From the cell containing the given text, extract its center point as (X, Y) coordinate. 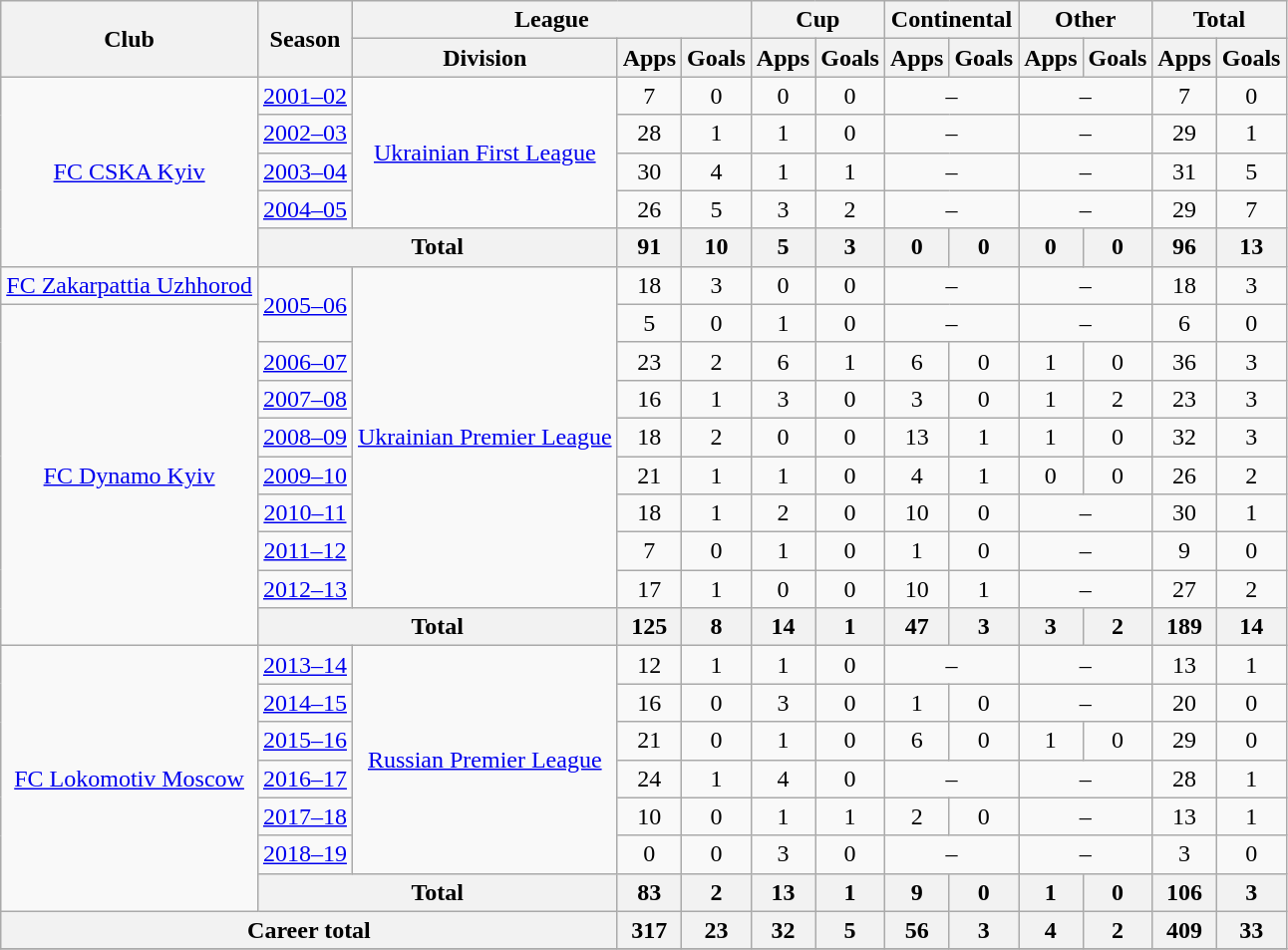
Ukrainian Premier League (484, 437)
Continental (951, 20)
FC Lokomotiv Moscow (130, 779)
FC Zakarpattia Uzhhorod (130, 285)
2001–02 (305, 96)
27 (1184, 589)
2002–03 (305, 134)
Cup (817, 20)
FC CSKA Kyiv (130, 171)
2016–17 (305, 779)
20 (1184, 703)
2009–10 (305, 475)
Club (130, 39)
8 (717, 627)
96 (1184, 247)
33 (1251, 930)
2018–19 (305, 854)
2015–16 (305, 741)
317 (649, 930)
409 (1184, 930)
2005–06 (305, 304)
Russian Premier League (484, 760)
24 (649, 779)
League (551, 20)
2008–09 (305, 437)
106 (1184, 892)
2004–05 (305, 209)
2003–04 (305, 171)
Other (1086, 20)
56 (916, 930)
83 (649, 892)
36 (1184, 361)
189 (1184, 627)
2007–08 (305, 399)
Season (305, 39)
125 (649, 627)
2010–11 (305, 513)
FC Dynamo Kyiv (130, 475)
47 (916, 627)
Division (484, 58)
91 (649, 247)
2011–12 (305, 551)
2014–15 (305, 703)
Career total (309, 930)
2006–07 (305, 361)
2017–18 (305, 816)
31 (1184, 171)
2013–14 (305, 665)
12 (649, 665)
17 (649, 589)
2012–13 (305, 589)
Ukrainian First League (484, 153)
